Pinpoint the cell where the given text exists, returning its [x, y] midpoint coordinate. 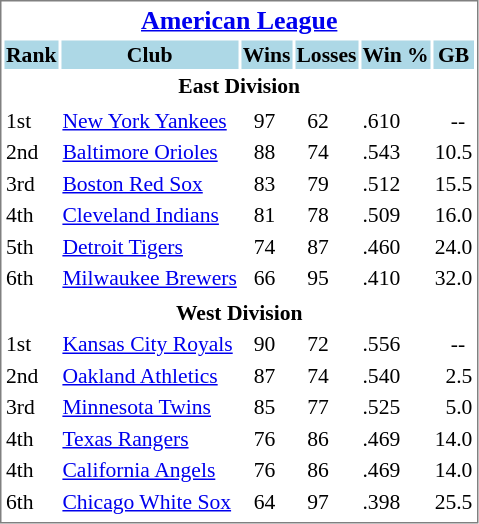
.509 [396, 215]
.543 [396, 152]
77 [326, 407]
.512 [396, 184]
.610 [396, 120]
Win % [396, 54]
25.5 [454, 502]
16.0 [454, 215]
Baltimore Orioles [150, 152]
Minnesota Twins [150, 407]
.540 [396, 376]
.410 [396, 278]
.460 [396, 246]
Kansas City Royals [150, 344]
2.5 [454, 376]
85 [266, 407]
5.0 [454, 407]
66 [266, 278]
American League [238, 20]
Oakland Athletics [150, 376]
64 [266, 502]
62 [326, 120]
.556 [396, 344]
Boston Red Sox [150, 184]
.398 [396, 502]
Club [150, 54]
Losses [326, 54]
32.0 [454, 278]
81 [266, 215]
Detroit Tigers [150, 246]
24.0 [454, 246]
95 [326, 278]
Wins [266, 54]
California Angels [150, 470]
72 [326, 344]
5th [30, 246]
Chicago White Sox [150, 502]
East Division [238, 86]
Rank [30, 54]
New York Yankees [150, 120]
Texas Rangers [150, 438]
88 [266, 152]
10.5 [454, 152]
15.5 [454, 184]
Milwaukee Brewers [150, 278]
83 [266, 184]
GB [454, 54]
79 [326, 184]
West Division [238, 312]
.525 [396, 407]
Cleveland Indians [150, 215]
78 [326, 215]
90 [266, 344]
